Output the (X, Y) coordinate of the center of the cell containing the given text.  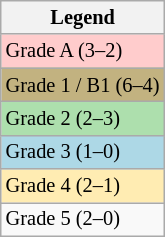
Grade 2 (2–3) (83, 118)
Grade 3 (1–0) (83, 152)
Legend (83, 17)
Grade 5 (2–0) (83, 219)
Grade 1 / B1 (6–4) (83, 85)
Grade A (3–2) (83, 51)
Grade 4 (2–1) (83, 186)
